Return (X, Y) of the center of cell containing provided text 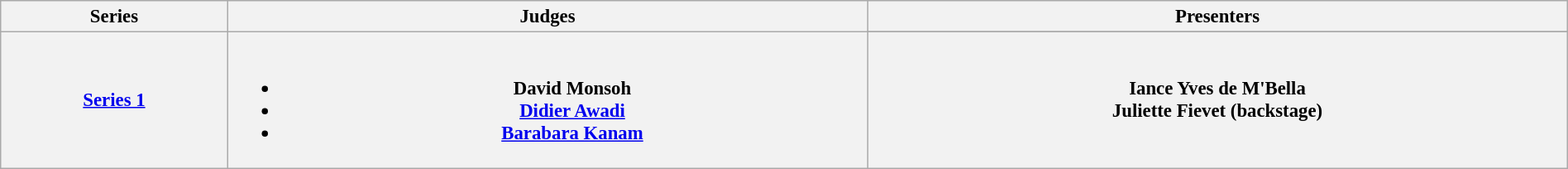
Judges (547, 17)
Series (114, 17)
Presenters (1217, 17)
Iance Yves de M'BellaJuliette Fievet (backstage) (1217, 100)
Series 1 (114, 100)
David MonsohDidier AwadiBarabara Kanam (547, 100)
